From the cell containing the given text, extract its center point as (X, Y) coordinate. 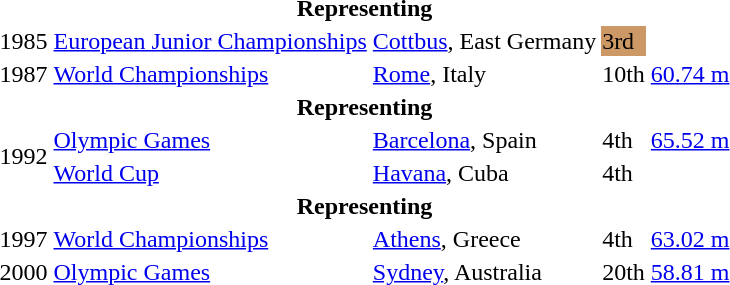
3rd (624, 41)
10th (624, 74)
European Junior Championships (210, 41)
Havana, Cuba (484, 173)
Rome, Italy (484, 74)
Athens, Greece (484, 239)
Olympic Games (210, 140)
World Cup (210, 173)
Barcelona, Spain (484, 140)
Cottbus, East Germany (484, 41)
